Return the [x, y] coordinate for the center point of the cell that contains the specified text.  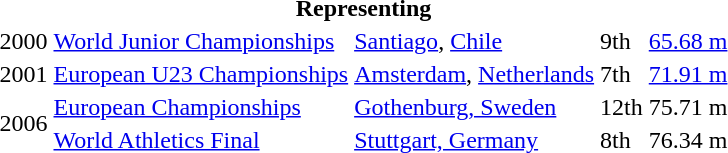
9th [622, 41]
Amsterdam, Netherlands [474, 74]
European Championships [201, 107]
European U23 Championships [201, 74]
Gothenburg, Sweden [474, 107]
World Junior Championships [201, 41]
Santiago, Chile [474, 41]
12th [622, 107]
7th [622, 74]
